Pinpoint the cell where the given text exists, returning its [X, Y] midpoint coordinate. 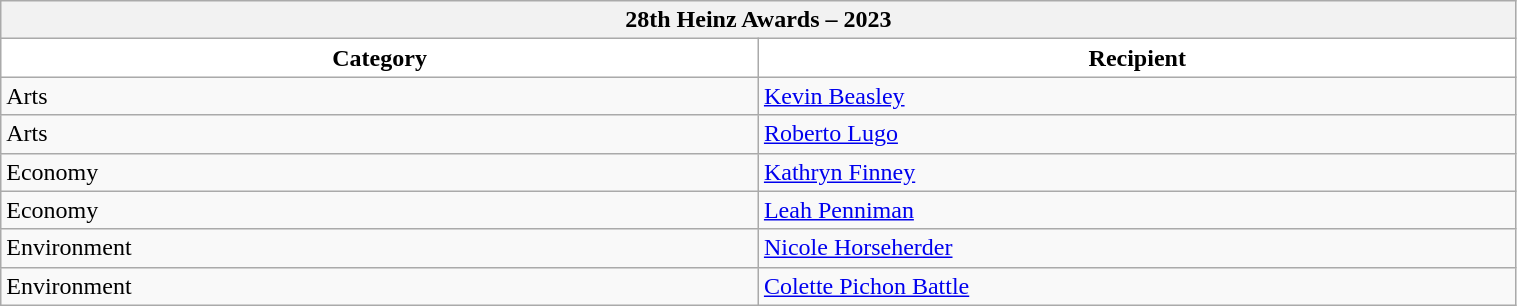
Kathryn Finney [1137, 172]
Kevin Beasley [1137, 96]
Leah Penniman [1137, 210]
Category [380, 58]
28th Heinz Awards – 2023 [758, 20]
Nicole Horseherder [1137, 248]
Recipient [1137, 58]
Colette Pichon Battle [1137, 286]
Roberto Lugo [1137, 134]
